Output the [X, Y] coordinate of the center of the cell containing the given text.  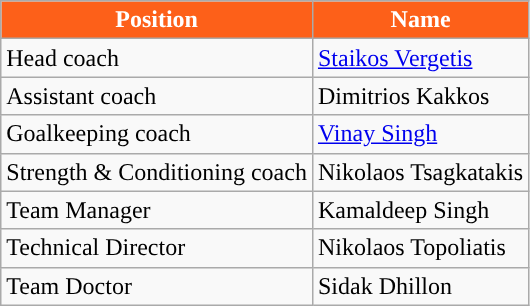
Goalkeeping coach [157, 134]
Strength & Conditioning coach [157, 172]
Assistant coach [157, 96]
Team Doctor [157, 286]
Sidak Dhillon [420, 286]
Kamaldeep Singh [420, 210]
Vinay Singh [420, 134]
Position [157, 20]
Dimitrios Kakkos [420, 96]
Name [420, 20]
Staikos Vergetis [420, 58]
Team Manager [157, 210]
Nikolaos Topoliatis [420, 248]
Head coach [157, 58]
Technical Director [157, 248]
Nikolaos Tsagkatakis [420, 172]
